Output the (X, Y) coordinate of the center of the cell containing the given text.  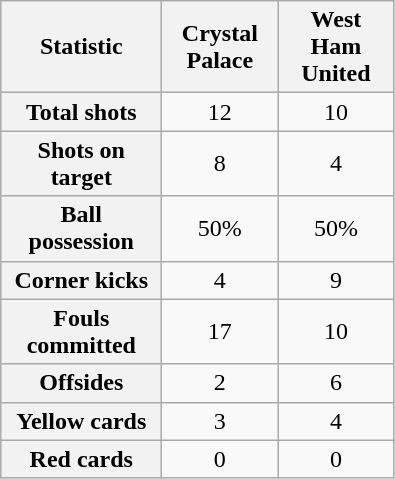
Yellow cards (82, 421)
8 (220, 164)
Ball possession (82, 228)
Offsides (82, 383)
Red cards (82, 459)
17 (220, 332)
Shots on target (82, 164)
2 (220, 383)
Crystal Palace (220, 47)
12 (220, 112)
9 (336, 280)
Total shots (82, 112)
3 (220, 421)
Fouls committed (82, 332)
Statistic (82, 47)
6 (336, 383)
West Ham United (336, 47)
Corner kicks (82, 280)
